Output the (x, y) coordinate of the center of the cell containing the given text.  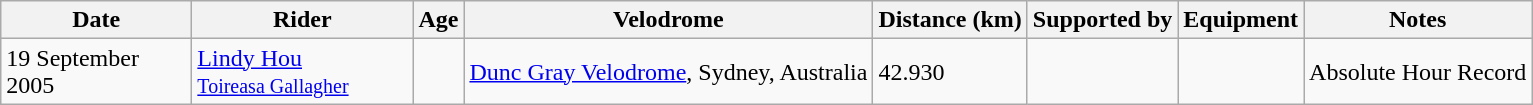
Equipment (1241, 20)
Absolute Hour Record (1418, 72)
Notes (1418, 20)
Dunc Gray Velodrome, Sydney, Australia (668, 72)
Age (438, 20)
Lindy HouToireasa Gallagher (302, 72)
Velodrome (668, 20)
Rider (302, 20)
Supported by (1102, 20)
Distance (km) (950, 20)
Date (96, 20)
42.930 (950, 72)
19 September 2005 (96, 72)
